Pinpoint the cell where the given text exists, returning its (x, y) midpoint coordinate. 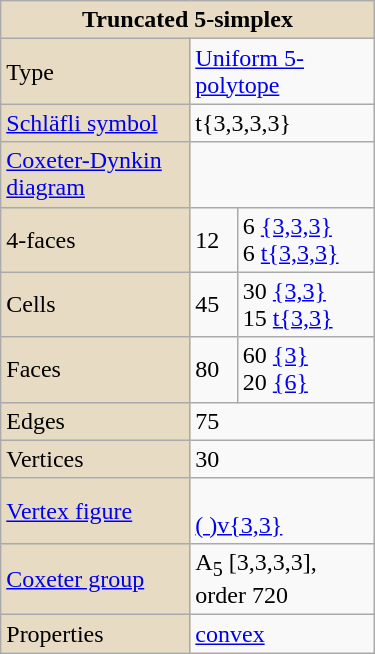
80 (214, 370)
Vertices (96, 459)
6 {3,3,3}6 t{3,3,3} (306, 240)
Vertex figure (96, 510)
12 (214, 240)
Coxeter group (96, 578)
t{3,3,3,3} (282, 123)
Cells (96, 304)
4-faces (96, 240)
60 {3}20 {6} (306, 370)
Uniform 5-polytope (282, 72)
30 {3,3}15 t{3,3} (306, 304)
Edges (96, 421)
( )v{3,3} (282, 510)
Properties (96, 634)
75 (282, 421)
Truncated 5-simplex (188, 20)
Schläfli symbol (96, 123)
A5 [3,3,3,3], order 720 (282, 578)
convex (282, 634)
Type (96, 72)
45 (214, 304)
Faces (96, 370)
30 (282, 459)
Coxeter-Dynkin diagram (96, 174)
